Scan for the cell matching the given text and deliver its [X, Y] coordinate at center. 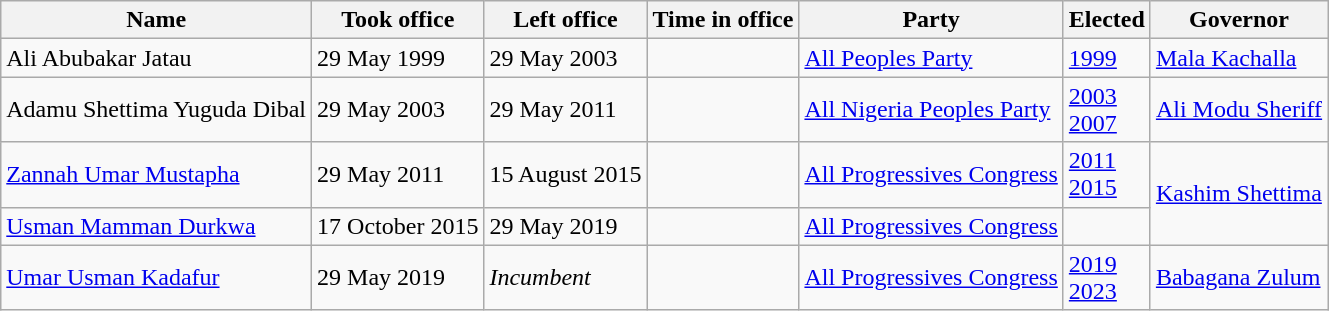
1999 [1106, 58]
Zannah Umar Mustapha [156, 174]
Babagana Zulum [1238, 278]
15 August 2015 [566, 174]
29 May 1999 [398, 58]
All Peoples Party [931, 58]
Kashim Shettima [1238, 194]
17 October 2015 [398, 226]
Elected [1106, 20]
Incumbent [566, 278]
Ali Modu Sheriff [1238, 110]
Took office [398, 20]
All Nigeria Peoples Party [931, 110]
20112015 [1106, 174]
Ali Abubakar Jatau [156, 58]
Adamu Shettima Yuguda Dibal [156, 110]
Time in office [723, 20]
Party [931, 20]
Governor [1238, 20]
20032007 [1106, 110]
20192023 [1106, 278]
Usman Mamman Durkwa [156, 226]
Name [156, 20]
Left office [566, 20]
Umar Usman Kadafur [156, 278]
Mala Kachalla [1238, 58]
